Provide the [x, y] coordinate of the cell's center where the given text is located.  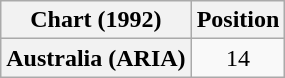
Australia (ARIA) [96, 58]
Chart (1992) [96, 20]
14 [238, 58]
Position [238, 20]
